Identify which cell holds the provided text, then report its (x, y) central coordinate. 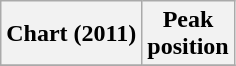
Peakposition (188, 34)
Chart (2011) (72, 34)
